Return the [X, Y] coordinate for the center point of the cell that contains the specified text.  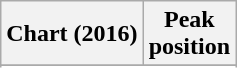
Peakposition [189, 34]
Chart (2016) [72, 34]
